Extract the (X, Y) coordinate from the center of the cell holding the provided text.  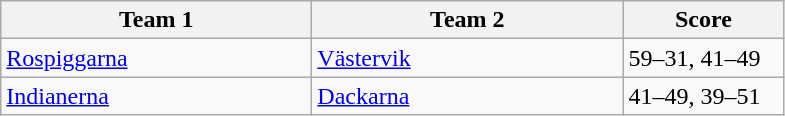
Dackarna (468, 96)
Score (704, 20)
Team 2 (468, 20)
41–49, 39–51 (704, 96)
Västervik (468, 58)
Indianerna (156, 96)
Rospiggarna (156, 58)
Team 1 (156, 20)
59–31, 41–49 (704, 58)
